Return the [X, Y] coordinate for the center point of the cell that contains the specified text.  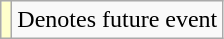
Denotes future event [118, 20]
